Detect which cell encompasses the target text, then output its (X, Y) center coordinate. 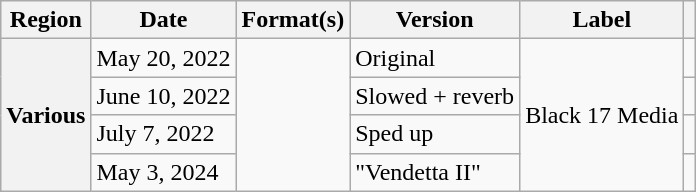
June 10, 2022 (164, 96)
Label (602, 20)
Original (435, 58)
Date (164, 20)
May 20, 2022 (164, 58)
Region (46, 20)
July 7, 2022 (164, 134)
Various (46, 115)
Black 17 Media (602, 115)
"Vendetta II" (435, 172)
May 3, 2024 (164, 172)
Format(s) (293, 20)
Version (435, 20)
Sped up (435, 134)
Slowed + reverb (435, 96)
